Detect which cell encompasses the target text, then output its [x, y] center coordinate. 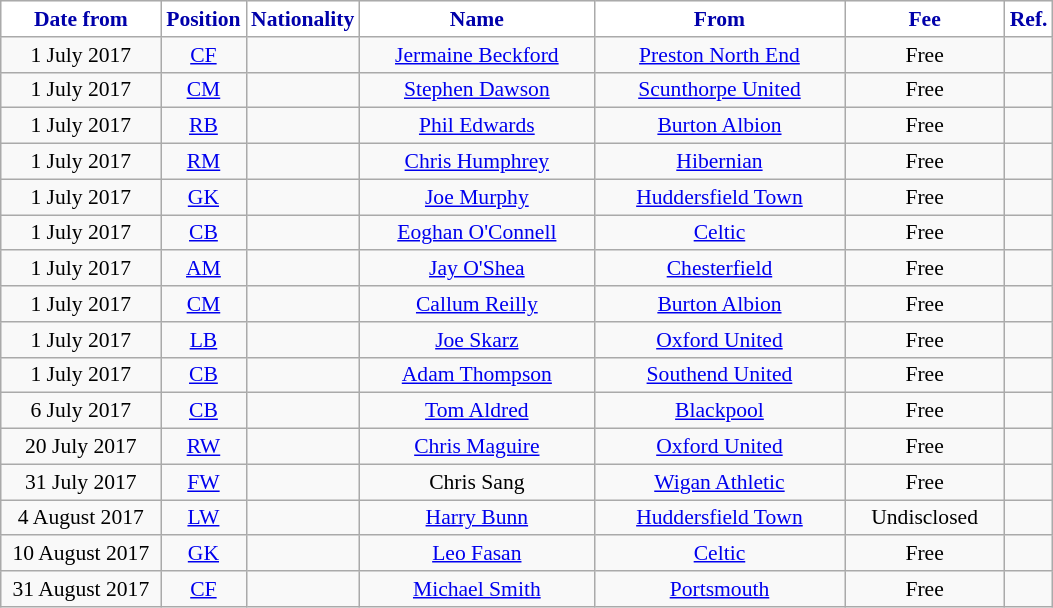
20 July 2017 [81, 447]
Hibernian [719, 162]
Name [476, 19]
Portsmouth [719, 589]
31 August 2017 [81, 589]
LB [204, 340]
Michael Smith [476, 589]
10 August 2017 [81, 554]
Chesterfield [719, 269]
Preston North End [719, 55]
Jay O'Shea [476, 269]
Undisclosed [925, 518]
Stephen Dawson [476, 90]
Chris Sang [476, 482]
6 July 2017 [81, 411]
Chris Maguire [476, 447]
AM [204, 269]
LW [204, 518]
Chris Humphrey [476, 162]
RB [204, 126]
RW [204, 447]
RM [204, 162]
Wigan Athletic [719, 482]
Scunthorpe United [719, 90]
Southend United [719, 375]
Fee [925, 19]
From [719, 19]
4 August 2017 [81, 518]
Leo Fasan [476, 554]
Date from [81, 19]
Jermaine Beckford [476, 55]
Phil Edwards [476, 126]
Position [204, 19]
Callum Reilly [476, 304]
Tom Aldred [476, 411]
Adam Thompson [476, 375]
Joe Skarz [476, 340]
Nationality [302, 19]
Eoghan O'Connell [476, 233]
Blackpool [719, 411]
Harry Bunn [476, 518]
Ref. [1029, 19]
Joe Murphy [476, 197]
FW [204, 482]
31 July 2017 [81, 482]
